Detect which cell encompasses the target text, then output its (X, Y) center coordinate. 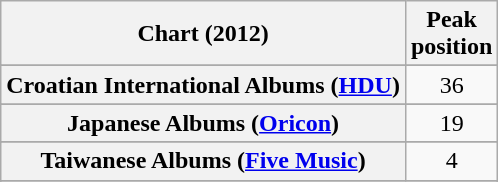
Japanese Albums (Oricon) (204, 123)
Croatian International Albums (HDU) (204, 85)
Peakposition (451, 34)
19 (451, 123)
4 (451, 161)
Taiwanese Albums (Five Music) (204, 161)
36 (451, 85)
Chart (2012) (204, 34)
